Output the (x, y) coordinate of the center of the cell containing the given text.  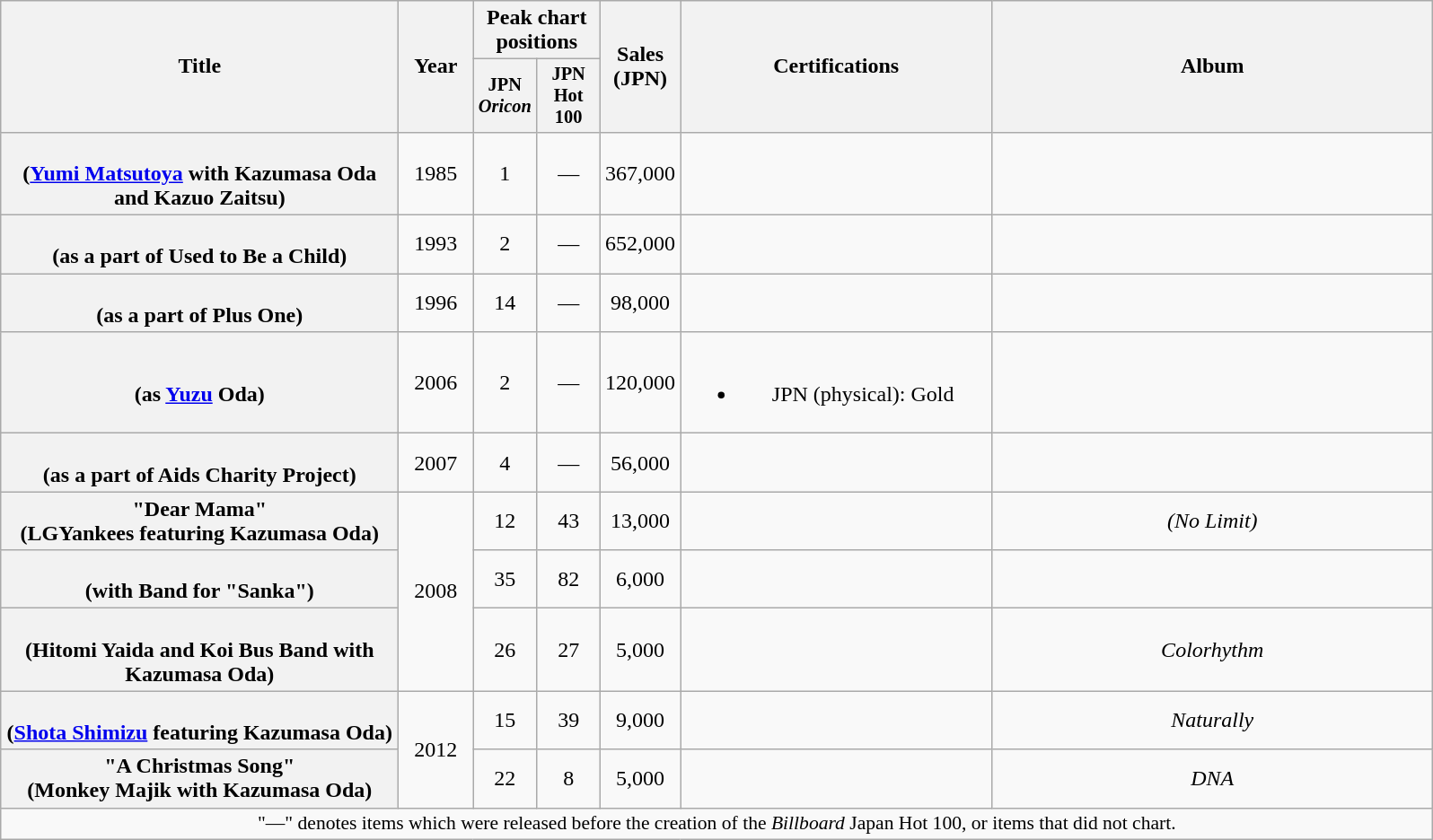
98,000 (641, 303)
120,000 (641, 382)
(as a part of Used to Be a Child) (199, 244)
JPN Oricon (505, 96)
1985 (436, 173)
367,000 (641, 173)
4 (505, 463)
9,000 (641, 720)
Sales(JPN) (641, 66)
Colorhythm (1212, 650)
2006 (436, 382)
"Dear Mama"(LGYankees featuring Kazumasa Oda) (199, 521)
"—" denotes items which were released before the creation of the Billboard Japan Hot 100, or items that did not chart. (716, 824)
13,000 (641, 521)
Certifications (837, 66)
82 (569, 580)
(as Yuzu Oda) (199, 382)
Year (436, 66)
JPN (physical): Gold (837, 382)
56,000 (641, 463)
43 (569, 521)
26 (505, 650)
"A Christmas Song"(Monkey Majik with Kazumasa Oda) (199, 779)
27 (569, 650)
1996 (436, 303)
Peak chart positions (537, 31)
39 (569, 720)
Title (199, 66)
35 (505, 580)
12 (505, 521)
DNA (1212, 779)
(with Band for "Sanka") (199, 580)
(No Limit) (1212, 521)
1993 (436, 244)
2007 (436, 463)
(Yumi Matsutoya with Kazumasa Oda and Kazuo Zaitsu) (199, 173)
6,000 (641, 580)
Naturally (1212, 720)
8 (569, 779)
2012 (436, 749)
(Hitomi Yaida and Koi Bus Band with Kazumasa Oda) (199, 650)
2008 (436, 591)
1 (505, 173)
(as a part of Plus One) (199, 303)
14 (505, 303)
15 (505, 720)
652,000 (641, 244)
(as a part of Aids Charity Project) (199, 463)
22 (505, 779)
JPN Hot 100 (569, 96)
(Shota Shimizu featuring Kazumasa Oda) (199, 720)
Album (1212, 66)
